Return [x, y] of the center of cell containing provided text 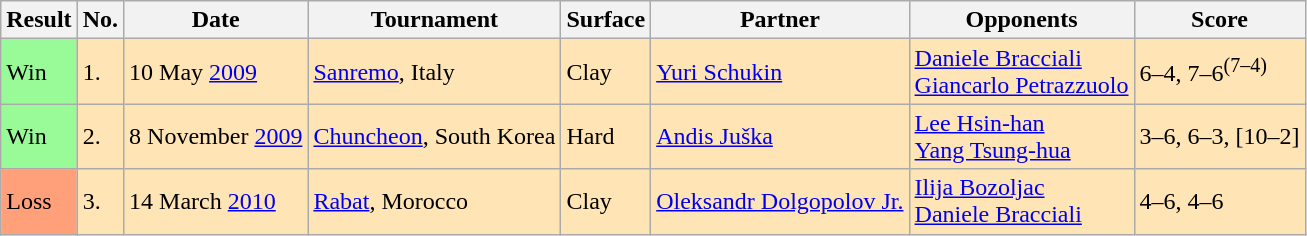
Oleksandr Dolgopolov Jr. [780, 202]
Daniele Bracciali Giancarlo Petrazzuolo [1022, 72]
Ilija Bozoljac Daniele Bracciali [1022, 202]
Andis Juška [780, 136]
14 March 2010 [216, 202]
3–6, 6–3, [10–2] [1220, 136]
2. [100, 136]
Chuncheon, South Korea [434, 136]
Opponents [1022, 20]
Result [39, 20]
Hard [606, 136]
Yuri Schukin [780, 72]
Lee Hsin-han Yang Tsung-hua [1022, 136]
1. [100, 72]
Sanremo, Italy [434, 72]
Rabat, Morocco [434, 202]
No. [100, 20]
Partner [780, 20]
6–4, 7–6(7–4) [1220, 72]
Score [1220, 20]
Date [216, 20]
4–6, 4–6 [1220, 202]
8 November 2009 [216, 136]
Tournament [434, 20]
Loss [39, 202]
3. [100, 202]
10 May 2009 [216, 72]
Surface [606, 20]
